Return [x, y] of the center of cell containing provided text 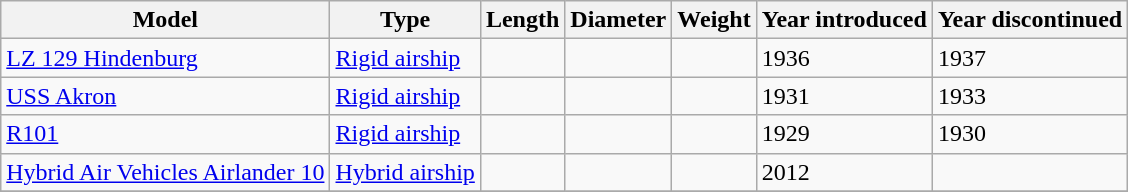
Diameter [618, 20]
Length [522, 20]
Year introduced [844, 20]
1937 [1030, 58]
1931 [844, 96]
Type [405, 20]
2012 [844, 172]
1929 [844, 134]
1933 [1030, 96]
1936 [844, 58]
Weight [714, 20]
Hybrid airship [405, 172]
1930 [1030, 134]
Model [166, 20]
Year discontinued [1030, 20]
R101 [166, 134]
USS Akron [166, 96]
Hybrid Air Vehicles Airlander 10 [166, 172]
LZ 129 Hindenburg [166, 58]
